Return the [X, Y] coordinate for the center point of the cell that contains the specified text.  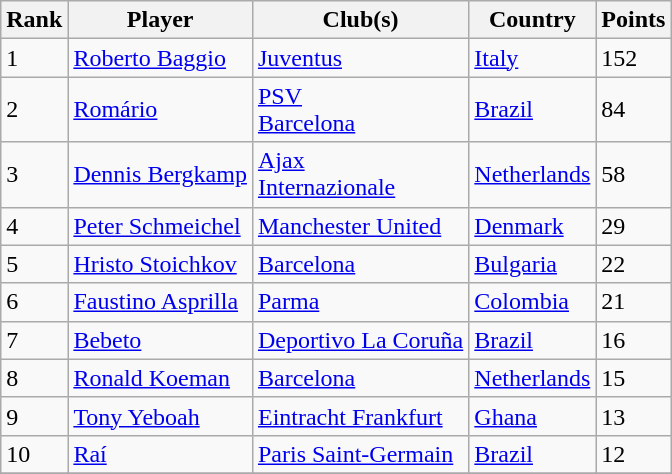
Ronald Koeman [160, 378]
Tony Yeboah [160, 416]
13 [634, 416]
4 [34, 226]
5 [34, 264]
6 [34, 302]
12 [634, 454]
8 [34, 378]
Rank [34, 20]
Bebeto [160, 340]
Colombia [532, 302]
Player [160, 20]
Paris Saint-Germain [360, 454]
Romário [160, 110]
2 [34, 110]
22 [634, 264]
Country [532, 20]
3 [34, 174]
9 [34, 416]
Ajax Internazionale [360, 174]
1 [34, 58]
84 [634, 110]
Dennis Bergkamp [160, 174]
Italy [532, 58]
Raí [160, 454]
16 [634, 340]
Parma [360, 302]
Manchester United [360, 226]
15 [634, 378]
PSV Barcelona [360, 110]
Juventus [360, 58]
29 [634, 226]
Ghana [532, 416]
Denmark [532, 226]
7 [34, 340]
21 [634, 302]
Roberto Baggio [160, 58]
Points [634, 20]
Deportivo La Coruña [360, 340]
Club(s) [360, 20]
Eintracht Frankfurt [360, 416]
58 [634, 174]
152 [634, 58]
10 [34, 454]
Peter Schmeichel [160, 226]
Faustino Asprilla [160, 302]
Hristo Stoichkov [160, 264]
Bulgaria [532, 264]
